Locate the cell with the specified text and output its (x, y) center coordinate. 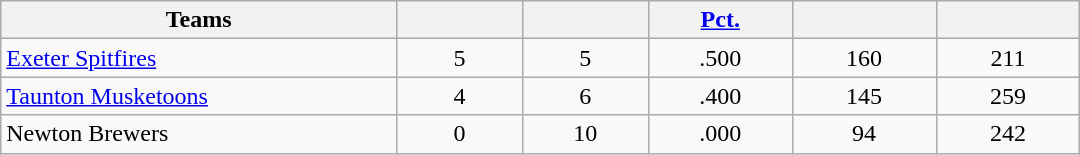
Pct. (720, 20)
Exeter Spitfires (199, 58)
94 (864, 134)
259 (1008, 96)
.400 (720, 96)
Taunton Musketoons (199, 96)
211 (1008, 58)
6 (585, 96)
Newton Brewers (199, 134)
Teams (199, 20)
145 (864, 96)
242 (1008, 134)
4 (459, 96)
.500 (720, 58)
0 (459, 134)
10 (585, 134)
.000 (720, 134)
160 (864, 58)
